Provide the (X, Y) coordinate of the cell's center where the given text is located.  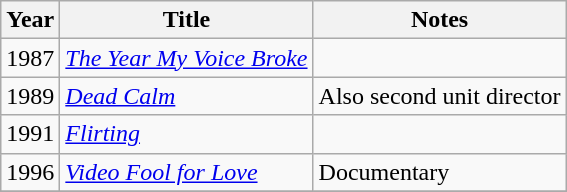
Video Fool for Love (186, 172)
The Year My Voice Broke (186, 58)
Year (30, 20)
Also second unit director (440, 96)
Documentary (440, 172)
Dead Calm (186, 96)
Notes (440, 20)
Flirting (186, 134)
1991 (30, 134)
1996 (30, 172)
Title (186, 20)
1989 (30, 96)
1987 (30, 58)
